Output the [x, y] coordinate of the center of the cell containing the given text.  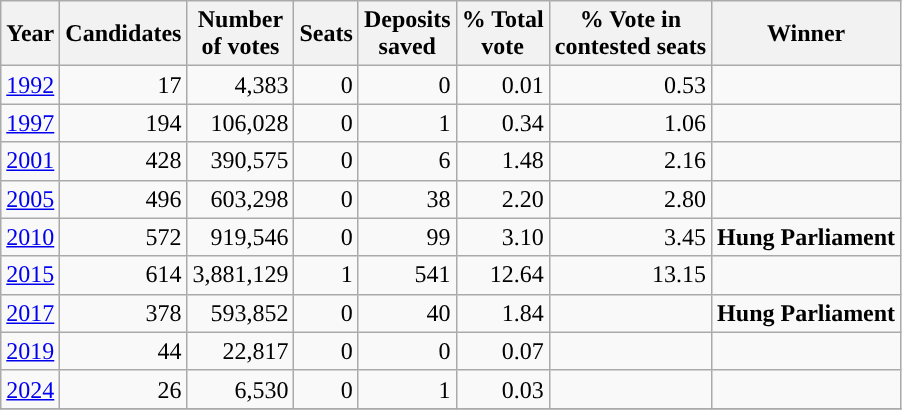
% Vote incontested seats [630, 34]
% Totalvote [502, 34]
106,028 [240, 123]
541 [407, 275]
496 [124, 199]
1.06 [630, 123]
428 [124, 161]
Seats [326, 34]
4,383 [240, 85]
2.16 [630, 161]
38 [407, 199]
0.01 [502, 85]
2024 [30, 389]
2.20 [502, 199]
614 [124, 275]
1997 [30, 123]
3.10 [502, 237]
Year [30, 34]
99 [407, 237]
Depositssaved [407, 34]
26 [124, 389]
0.34 [502, 123]
40 [407, 313]
0.03 [502, 389]
2010 [30, 237]
12.64 [502, 275]
1.48 [502, 161]
2.80 [630, 199]
378 [124, 313]
2019 [30, 351]
2015 [30, 275]
44 [124, 351]
2017 [30, 313]
6,530 [240, 389]
1992 [30, 85]
2001 [30, 161]
3,881,129 [240, 275]
17 [124, 85]
919,546 [240, 237]
0.53 [630, 85]
Winner [806, 34]
6 [407, 161]
Numberof votes [240, 34]
1.84 [502, 313]
390,575 [240, 161]
Candidates [124, 34]
572 [124, 237]
194 [124, 123]
3.45 [630, 237]
603,298 [240, 199]
13.15 [630, 275]
2005 [30, 199]
22,817 [240, 351]
593,852 [240, 313]
0.07 [502, 351]
